Find where the given text appears and provide that cell's center as [X, Y] coordinate. 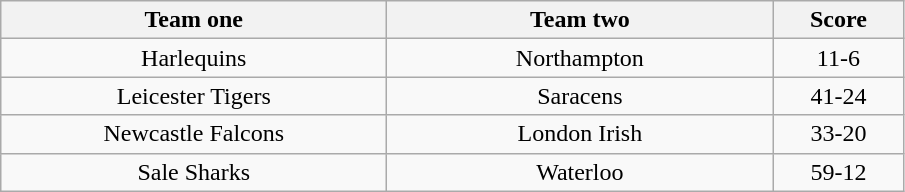
Score [838, 20]
59-12 [838, 172]
33-20 [838, 134]
London Irish [580, 134]
Waterloo [580, 172]
Team two [580, 20]
41-24 [838, 96]
Sale Sharks [194, 172]
Newcastle Falcons [194, 134]
Leicester Tigers [194, 96]
Northampton [580, 58]
Saracens [580, 96]
11-6 [838, 58]
Team one [194, 20]
Harlequins [194, 58]
